Return the [x, y] coordinate for the center point of the cell that contains the specified text.  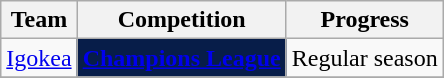
Team [39, 20]
Regular season [364, 58]
Competition [182, 20]
Champions League [182, 58]
Progress [364, 20]
Igokea [39, 58]
